Determine the (X, Y) coordinate at the center of the cell enclosing the given text.  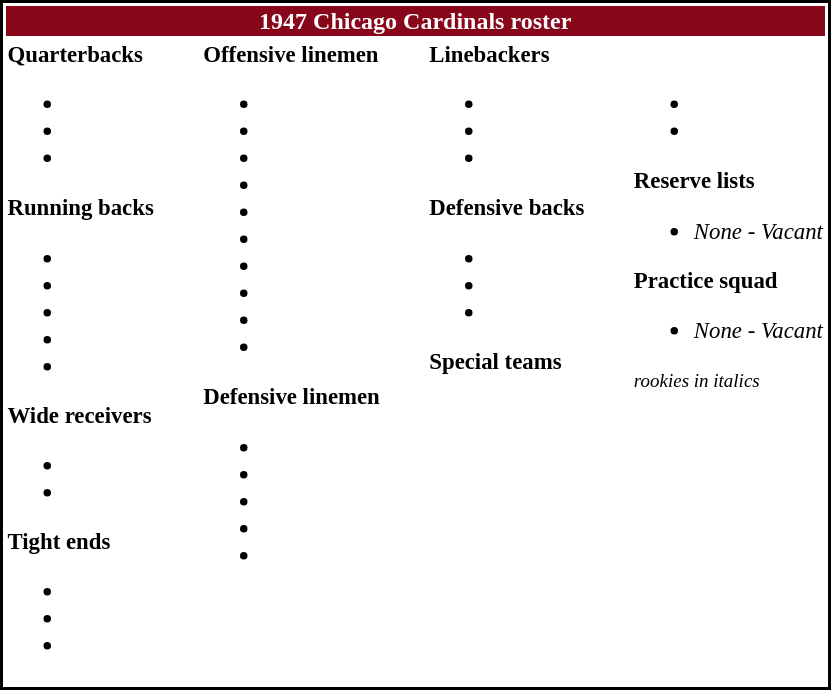
Offensive linemenDefensive linemen (292, 361)
LinebackersDefensive backsSpecial teams (507, 361)
Reserve listsNone - VacantPractice squadNone - Vacantrookies in italics (728, 361)
QuarterbacksRunning backsWide receiversTight ends (80, 361)
1947 Chicago Cardinals roster (415, 21)
